Determine the [X, Y] coordinate at the center of the cell enclosing the given text.  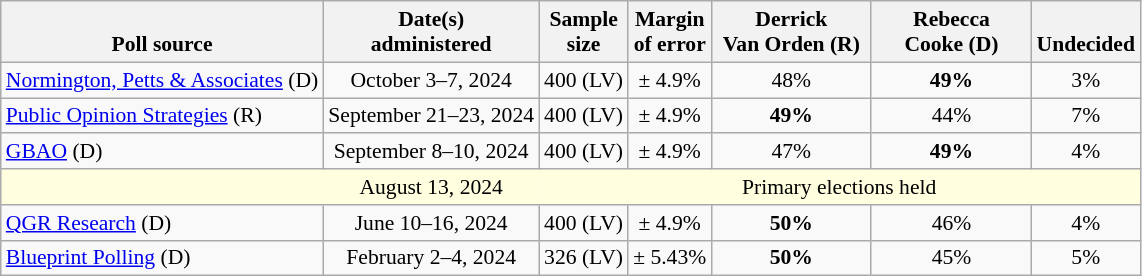
48% [791, 80]
DerrickVan Orden (R) [791, 32]
September 8–10, 2024 [431, 152]
7% [1086, 116]
Poll source [162, 32]
Samplesize [584, 32]
QGR Research (D) [162, 223]
October 3–7, 2024 [431, 80]
326 (LV) [584, 258]
47% [791, 152]
46% [951, 223]
Primary elections held [840, 187]
June 10–16, 2024 [431, 223]
Date(s)administered [431, 32]
Marginof error [670, 32]
3% [1086, 80]
February 2–4, 2024 [431, 258]
5% [1086, 258]
Blueprint Polling (D) [162, 258]
45% [951, 258]
Public Opinion Strategies (R) [162, 116]
44% [951, 116]
August 13, 2024 [431, 187]
RebeccaCooke (D) [951, 32]
± 5.43% [670, 258]
September 21–23, 2024 [431, 116]
GBAO (D) [162, 152]
Normington, Petts & Associates (D) [162, 80]
Undecided [1086, 32]
